From the cell containing the given text, extract its center point as [X, Y] coordinate. 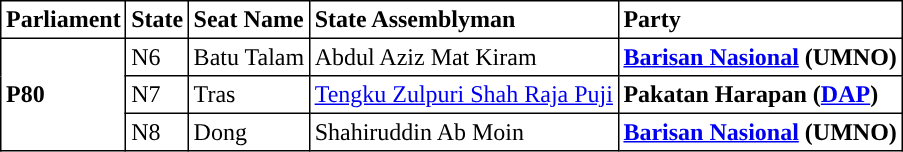
Pakatan Harapan (DAP) [760, 95]
Abdul Aziz Mat Kiram [464, 57]
P80 [64, 94]
State Assemblyman [464, 20]
Dong [248, 132]
Tras [248, 95]
Seat Name [248, 20]
Shahiruddin Ab Moin [464, 132]
N8 [157, 132]
N6 [157, 57]
Batu Talam [248, 57]
Parliament [64, 20]
State [157, 20]
N7 [157, 95]
Tengku Zulpuri Shah Raja Puji [464, 95]
Party [760, 20]
